Extract the [x, y] coordinate from the center of the cell holding the provided text.  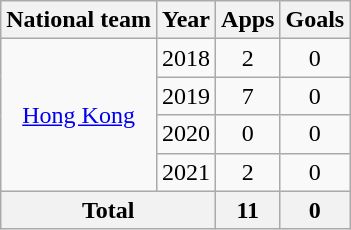
National team [79, 20]
11 [248, 210]
2020 [186, 134]
Total [108, 210]
Year [186, 20]
Goals [315, 20]
7 [248, 96]
2019 [186, 96]
Hong Kong [79, 115]
2021 [186, 172]
Apps [248, 20]
2018 [186, 58]
